Return the (X, Y) coordinate for the center point of the cell that contains the specified text.  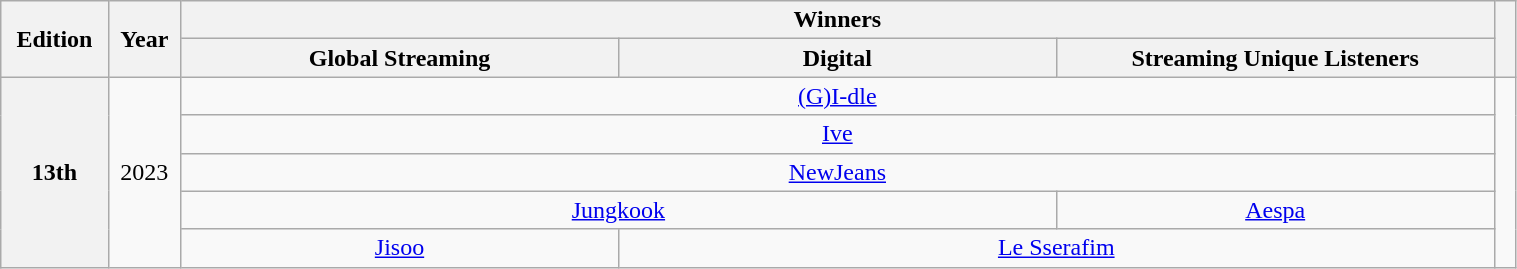
Jisoo (400, 248)
Le Sserafim (1056, 248)
Jungkook (619, 210)
Edition (54, 39)
Aespa (1275, 210)
13th (54, 172)
Winners (838, 20)
Digital (837, 58)
NewJeans (838, 172)
Streaming Unique Listeners (1275, 58)
2023 (144, 172)
Ive (838, 134)
Year (144, 39)
Global Streaming (400, 58)
(G)I-dle (838, 96)
